Scan for the cell matching the given text and deliver its [X, Y] coordinate at center. 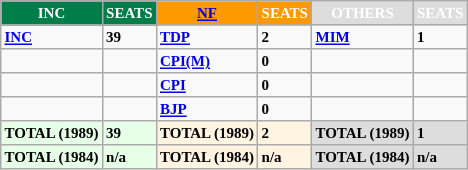
OTHERS [363, 13]
TDP [207, 37]
MIM [363, 37]
CPI [207, 85]
NF [207, 13]
BJP [207, 109]
CPI(M) [207, 61]
